Capture the cell that displays the provided text and extract its (X, Y) central coordinate. 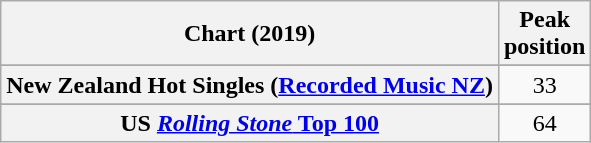
Peak position (544, 34)
US Rolling Stone Top 100 (250, 123)
33 (544, 85)
Chart (2019) (250, 34)
New Zealand Hot Singles (Recorded Music NZ) (250, 85)
64 (544, 123)
